Identify which cell holds the provided text, then report its (x, y) central coordinate. 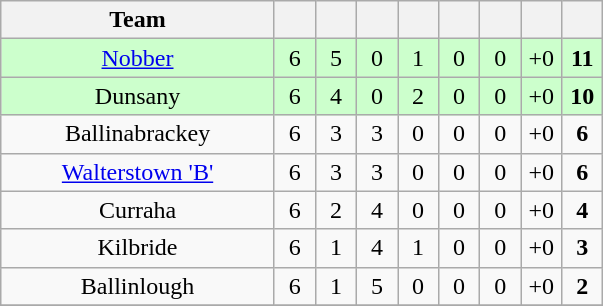
Kilbride (138, 248)
Ballinabrackey (138, 134)
Ballinlough (138, 286)
Team (138, 20)
11 (582, 58)
Curraha (138, 210)
Walterstown 'B' (138, 172)
Dunsany (138, 96)
10 (582, 96)
Nobber (138, 58)
